Pinpoint the cell where the given text exists, returning its [x, y] midpoint coordinate. 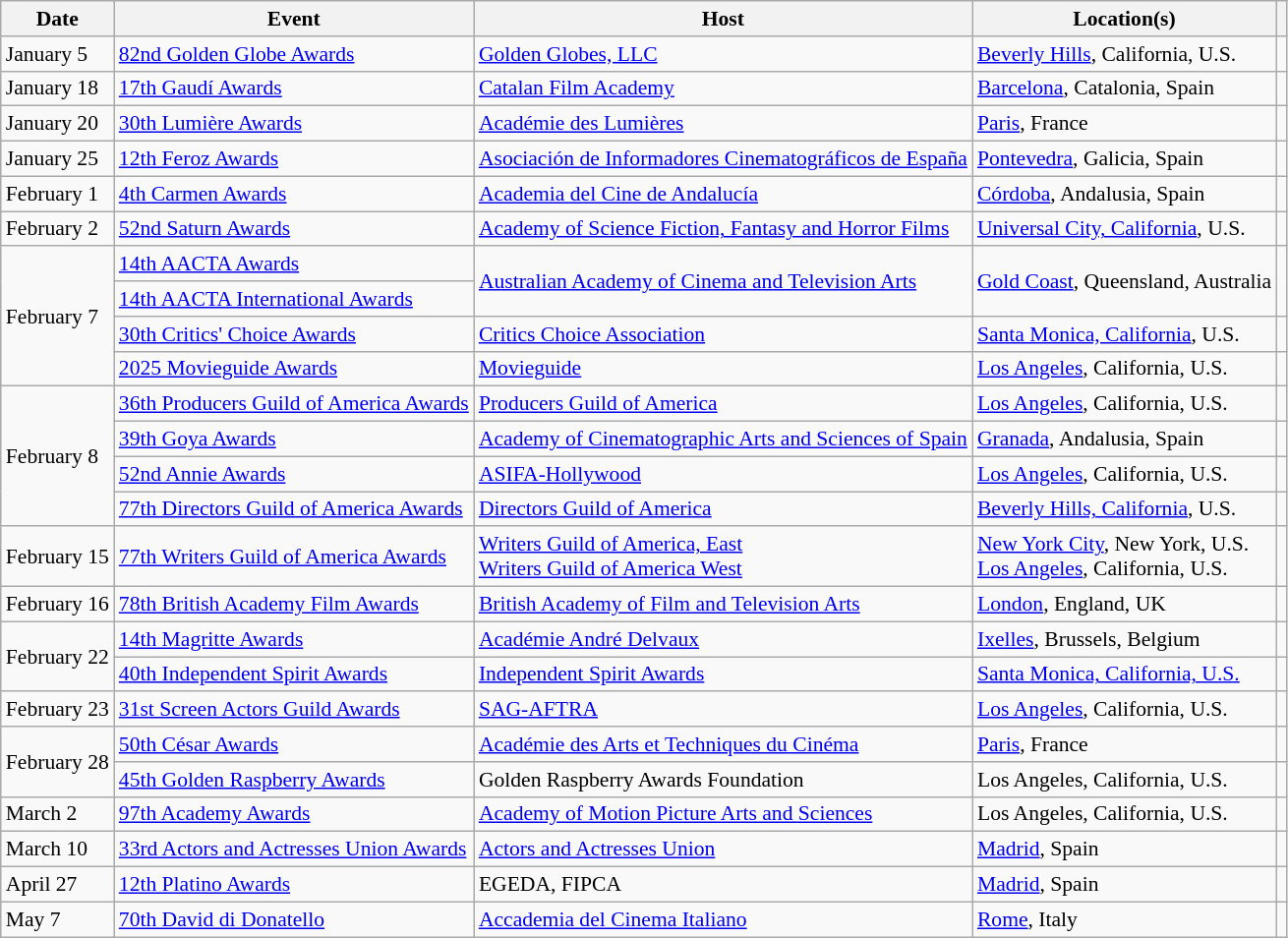
Académie des Arts et Techniques du Cinéma [724, 744]
30th Critics' Choice Awards [294, 334]
31st Screen Actors Guild Awards [294, 710]
Golden Globes, LLC [724, 54]
EGEDA, FIPCA [724, 885]
Córdoba, Andalusia, Spain [1125, 194]
Accademia del Cinema Italiano [724, 919]
45th Golden Raspberry Awards [294, 780]
70th David di Donatello [294, 919]
97th Academy Awards [294, 814]
4th Carmen Awards [294, 194]
Actors and Actresses Union [724, 850]
77th Directors Guild of America Awards [294, 509]
February 15 [57, 557]
14th AACTA International Awards [294, 299]
Producers Guild of America [724, 404]
Barcelona, Catalonia, Spain [1125, 88]
London, England, UK [1125, 605]
Gold Coast, Queensland, Australia [1125, 281]
Movieguide [724, 369]
Directors Guild of America [724, 509]
February 2 [57, 229]
Granada, Andalusia, Spain [1125, 440]
14th AACTA Awards [294, 264]
Académie André Delvaux [724, 639]
February 1 [57, 194]
39th Goya Awards [294, 440]
78th British Academy Film Awards [294, 605]
New York City, New York, U.S.Los Angeles, California, U.S. [1125, 557]
33rd Actors and Actresses Union Awards [294, 850]
77th Writers Guild of America Awards [294, 557]
Australian Academy of Cinema and Television Arts [724, 281]
Independent Spirit Awards [724, 674]
February 8 [57, 456]
Pontevedra, Galicia, Spain [1125, 159]
36th Producers Guild of America Awards [294, 404]
2025 Movieguide Awards [294, 369]
Writers Guild of America, EastWriters Guild of America West [724, 557]
Catalan Film Academy [724, 88]
50th César Awards [294, 744]
17th Gaudí Awards [294, 88]
14th Magritte Awards [294, 639]
82nd Golden Globe Awards [294, 54]
52nd Annie Awards [294, 474]
May 7 [57, 919]
12th Platino Awards [294, 885]
Academy of Cinematographic Arts and Sciences of Spain [724, 440]
Asociación de Informadores Cinematográficos de España [724, 159]
January 18 [57, 88]
April 27 [57, 885]
Event [294, 19]
ASIFA-Hollywood [724, 474]
Date [57, 19]
Universal City, California, U.S. [1125, 229]
Académie des Lumières [724, 124]
Golden Raspberry Awards Foundation [724, 780]
January 25 [57, 159]
30th Lumière Awards [294, 124]
British Academy of Film and Television Arts [724, 605]
February 22 [57, 657]
Academy of Science Fiction, Fantasy and Horror Films [724, 229]
Academia del Cine de Andalucía [724, 194]
12th Feroz Awards [294, 159]
February 16 [57, 605]
Location(s) [1125, 19]
January 5 [57, 54]
Critics Choice Association [724, 334]
40th Independent Spirit Awards [294, 674]
January 20 [57, 124]
SAG-AFTRA [724, 710]
Host [724, 19]
February 7 [57, 317]
March 2 [57, 814]
Rome, Italy [1125, 919]
March 10 [57, 850]
February 28 [57, 761]
Ixelles, Brussels, Belgium [1125, 639]
Academy of Motion Picture Arts and Sciences [724, 814]
February 23 [57, 710]
52nd Saturn Awards [294, 229]
